Determine the (x, y) coordinate at the center of the cell enclosing the given text.  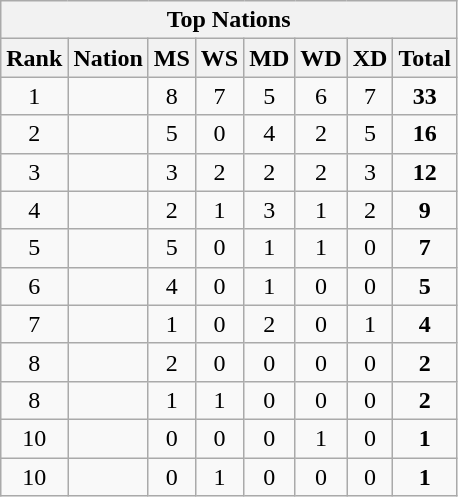
XD (370, 58)
12 (425, 172)
Rank (34, 58)
33 (425, 96)
MS (172, 58)
Total (425, 58)
16 (425, 134)
WD (321, 58)
WS (219, 58)
Nation (108, 58)
Top Nations (229, 20)
9 (425, 210)
MD (270, 58)
